Search for the cell housing the specified text and yield its (x, y) center coordinate. 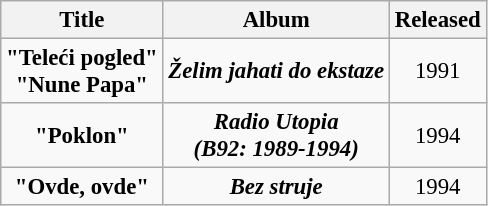
"Ovde, ovde" (82, 187)
Album (276, 20)
Released (438, 20)
Radio Utopia(B92: 1989-1994) (276, 136)
"Poklon" (82, 136)
1991 (438, 72)
Želim jahati do ekstaze (276, 72)
Title (82, 20)
"Teleći pogled""Nune Papa" (82, 72)
Bez struje (276, 187)
